Capture the cell that displays the provided text and extract its [x, y] central coordinate. 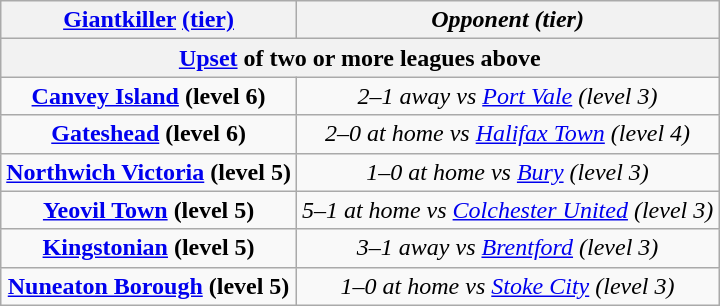
Upset of two or more leagues above [360, 58]
1–0 at home vs Stoke City (level 3) [507, 286]
Kingstonian (level 5) [149, 248]
5–1 at home vs Colchester United (level 3) [507, 210]
2–1 away vs Port Vale (level 3) [507, 96]
Giantkiller (tier) [149, 20]
Nuneaton Borough (level 5) [149, 286]
3–1 away vs Brentford (level 3) [507, 248]
Gateshead (level 6) [149, 134]
Yeovil Town (level 5) [149, 210]
Canvey Island (level 6) [149, 96]
Northwich Victoria (level 5) [149, 172]
2–0 at home vs Halifax Town (level 4) [507, 134]
1–0 at home vs Bury (level 3) [507, 172]
Opponent (tier) [507, 20]
